From the cell containing the given text, extract its center point as (x, y) coordinate. 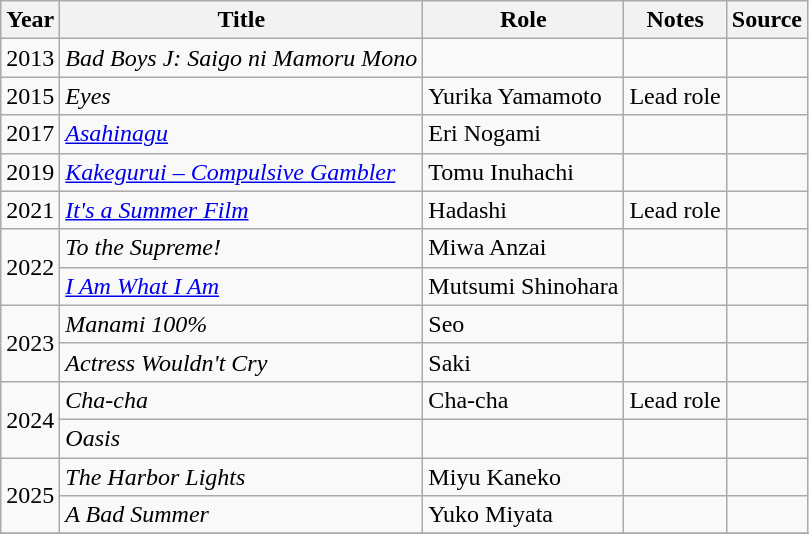
Yurika Yamamoto (524, 96)
Seo (524, 324)
Eri Nogami (524, 134)
Year (30, 20)
Mutsumi Shinohara (524, 286)
2023 (30, 343)
2017 (30, 134)
Role (524, 20)
Tomu Inuhachi (524, 172)
Manami 100% (242, 324)
2013 (30, 58)
Miwa Anzai (524, 248)
2019 (30, 172)
Miyu Kaneko (524, 477)
Yuko Miyata (524, 515)
Saki (524, 362)
Title (242, 20)
Actress Wouldn't Cry (242, 362)
Oasis (242, 438)
The Harbor Lights (242, 477)
A Bad Summer (242, 515)
Eyes (242, 96)
2022 (30, 267)
2021 (30, 210)
2024 (30, 419)
Notes (675, 20)
Kakegurui – Compulsive Gambler (242, 172)
Bad Boys J: Saigo ni Mamoru Mono (242, 58)
It's a Summer Film (242, 210)
To the Supreme! (242, 248)
2025 (30, 496)
I Am What I Am (242, 286)
2015 (30, 96)
Source (766, 20)
Hadashi (524, 210)
Asahinagu (242, 134)
